Find where the given text appears and provide that cell's center as (x, y) coordinate. 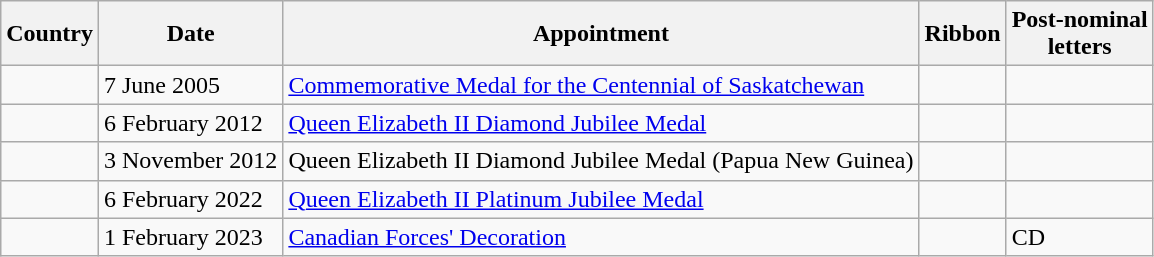
3 November 2012 (190, 161)
Queen Elizabeth II Diamond Jubilee Medal (601, 123)
Post-nominalletters (1080, 34)
Canadian Forces' Decoration (601, 237)
Date (190, 34)
7 June 2005 (190, 85)
CD (1080, 237)
6 February 2012 (190, 123)
6 February 2022 (190, 199)
Queen Elizabeth II Platinum Jubilee Medal (601, 199)
Queen Elizabeth II Diamond Jubilee Medal (Papua New Guinea) (601, 161)
Commemorative Medal for the Centennial of Saskatchewan (601, 85)
Country (50, 34)
Ribbon (962, 34)
Appointment (601, 34)
1 February 2023 (190, 237)
